Return the [x, y] coordinate for the center point of the cell that contains the specified text.  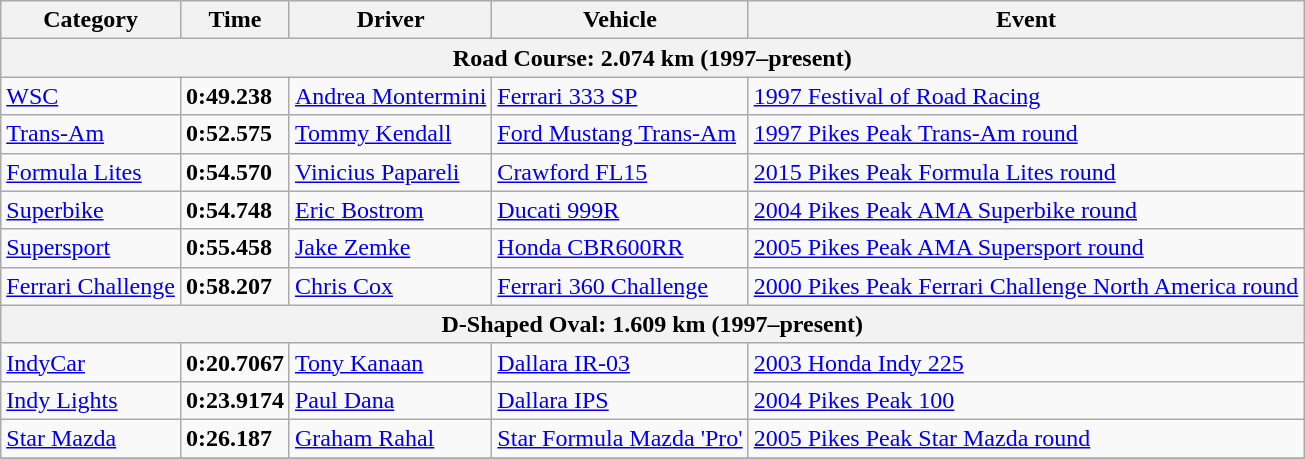
Graham Rahal [390, 438]
Jake Zemke [390, 248]
0:23.9174 [234, 400]
WSC [91, 96]
Eric Bostrom [390, 210]
Andrea Montermini [390, 96]
Dallara IPS [620, 400]
Category [91, 20]
Driver [390, 20]
0:58.207 [234, 286]
Vehicle [620, 20]
Crawford FL15 [620, 172]
Tony Kanaan [390, 362]
Ducati 999R [620, 210]
Dallara IR-03 [620, 362]
Vinicius Papareli [390, 172]
Superbike [91, 210]
0:26.187 [234, 438]
0:55.458 [234, 248]
0:52.575 [234, 134]
0:20.7067 [234, 362]
Ferrari 333 SP [620, 96]
2015 Pikes Peak Formula Lites round [1026, 172]
Honda CBR600RR [620, 248]
2005 Pikes Peak AMA Supersport round [1026, 248]
2004 Pikes Peak AMA Superbike round [1026, 210]
D-Shaped Oval: 1.609 km (1997–present) [652, 324]
Supersport [91, 248]
Ferrari Challenge [91, 286]
Indy Lights [91, 400]
Chris Cox [390, 286]
Time [234, 20]
IndyCar [91, 362]
1997 Festival of Road Racing [1026, 96]
Event [1026, 20]
Paul Dana [390, 400]
Star Mazda [91, 438]
0:54.570 [234, 172]
1997 Pikes Peak Trans-Am round [1026, 134]
2005 Pikes Peak Star Mazda round [1026, 438]
Star Formula Mazda 'Pro' [620, 438]
2003 Honda Indy 225 [1026, 362]
Ford Mustang Trans-Am [620, 134]
Road Course: 2.074 km (1997–present) [652, 58]
0:49.238 [234, 96]
Trans-Am [91, 134]
2000 Pikes Peak Ferrari Challenge North America round [1026, 286]
Formula Lites [91, 172]
Ferrari 360 Challenge [620, 286]
0:54.748 [234, 210]
Tommy Kendall [390, 134]
2004 Pikes Peak 100 [1026, 400]
